Locate the cell with the specified text and output its [X, Y] center coordinate. 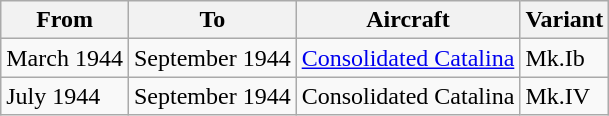
Aircraft [408, 20]
March 1944 [65, 58]
To [212, 20]
July 1944 [65, 96]
Variant [564, 20]
Mk.Ib [564, 58]
Mk.IV [564, 96]
From [65, 20]
